Find where the given text appears and provide that cell's center as (x, y) coordinate. 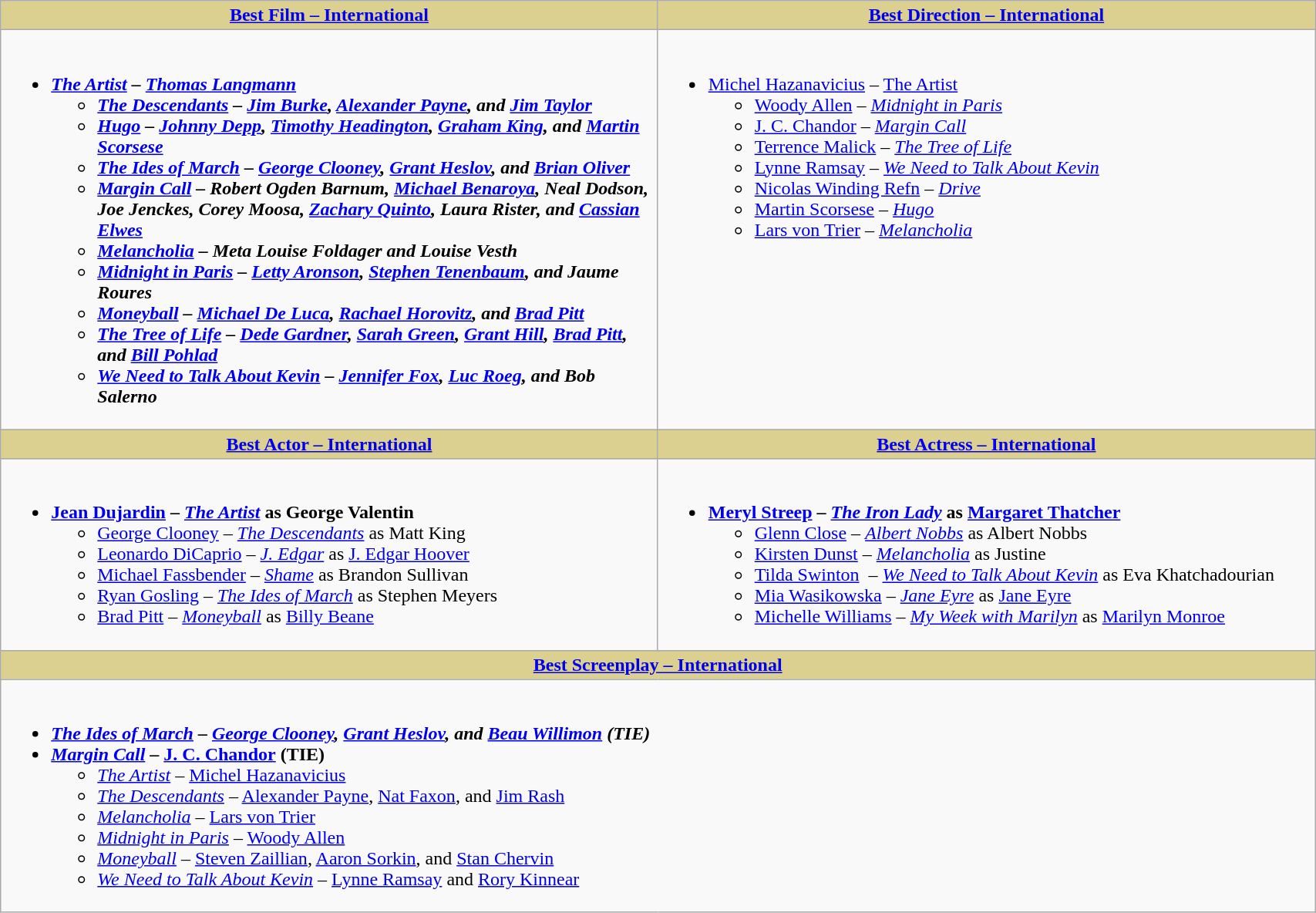
Best Direction – International (986, 15)
Best Actor – International (329, 444)
Best Screenplay – International (658, 665)
Best Film – International (329, 15)
Best Actress – International (986, 444)
